Return [x, y] of the center of cell containing provided text 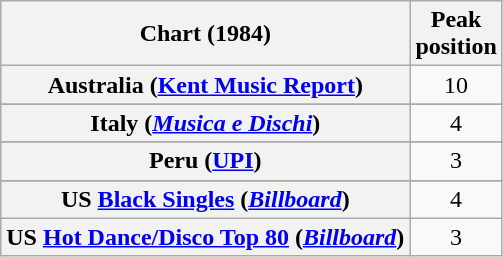
Italy (Musica e Dischi) [206, 123]
Peakposition [456, 34]
Chart (1984) [206, 34]
10 [456, 85]
Australia (Kent Music Report) [206, 85]
Peru (UPI) [206, 161]
US Hot Dance/Disco Top 80 (Billboard) [206, 237]
US Black Singles (Billboard) [206, 199]
